For the text-containing cell, return its midpoint in [x, y] coordinate format. 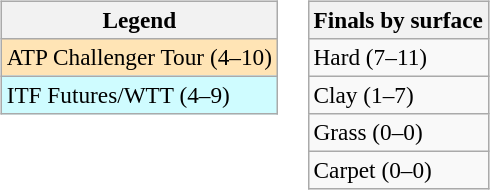
Grass (0–0) [398, 133]
Clay (1–7) [398, 95]
ITF Futures/WTT (4–9) [139, 95]
Hard (7–11) [398, 57]
ATP Challenger Tour (4–10) [139, 57]
Carpet (0–0) [398, 171]
Finals by surface [398, 20]
Legend [139, 20]
